Pinpoint the cell where the given text exists, returning its [X, Y] midpoint coordinate. 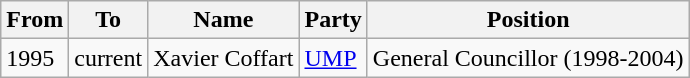
Xavier Coffart [224, 58]
From [35, 20]
Position [528, 20]
General Councillor (1998-2004) [528, 58]
UMP [333, 58]
Name [224, 20]
1995 [35, 58]
Party [333, 20]
To [108, 20]
current [108, 58]
